Detect which cell encompasses the target text, then output its [X, Y] center coordinate. 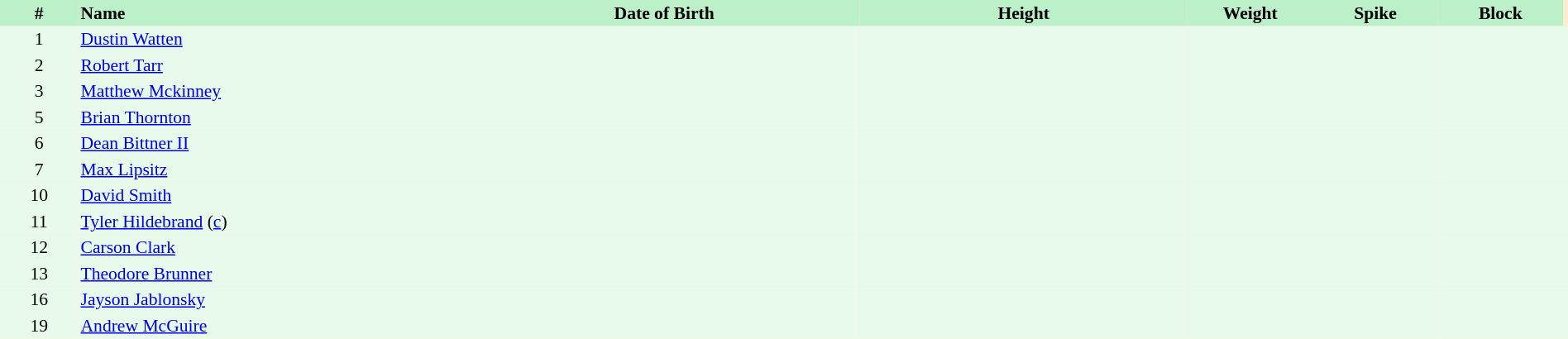
3 [39, 91]
Robert Tarr [273, 65]
Dustin Watten [273, 40]
11 [39, 222]
Theodore Brunner [273, 274]
Name [273, 13]
6 [39, 144]
Matthew Mckinney [273, 91]
Max Lipsitz [273, 169]
Andrew McGuire [273, 326]
16 [39, 299]
1 [39, 40]
Block [1500, 13]
Tyler Hildebrand (c) [273, 222]
19 [39, 326]
Brian Thornton [273, 117]
# [39, 13]
Carson Clark [273, 248]
2 [39, 65]
13 [39, 274]
Weight [1250, 13]
David Smith [273, 195]
Jayson Jablonsky [273, 299]
Height [1024, 13]
10 [39, 195]
12 [39, 248]
Dean Bittner II [273, 144]
7 [39, 169]
Date of Birth [664, 13]
5 [39, 117]
Spike [1374, 13]
